Extract the [X, Y] coordinate from the center of the cell holding the provided text.  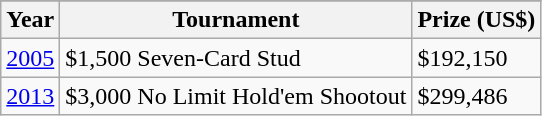
$299,486 [476, 96]
$1,500 Seven-Card Stud [236, 58]
Tournament [236, 20]
$192,150 [476, 58]
2005 [30, 58]
$3,000 No Limit Hold'em Shootout [236, 96]
Year [30, 20]
2013 [30, 96]
Prize (US$) [476, 20]
